Return the (X, Y) coordinate for the center point of the cell that contains the specified text.  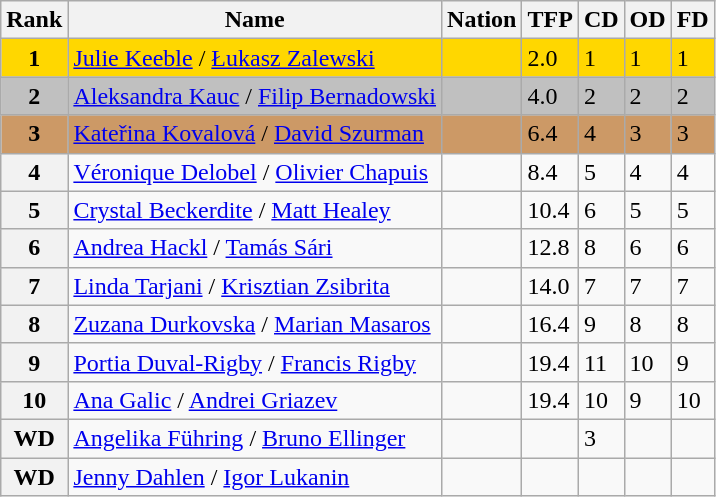
OD (648, 20)
TFP (550, 20)
Linda Tarjani / Krisztian Zsibrita (255, 286)
Véronique Delobel / Olivier Chapuis (255, 172)
16.4 (550, 324)
10.4 (550, 210)
11 (601, 362)
Jenny Dahlen / Igor Lukanin (255, 477)
4.0 (550, 96)
Angelika Führing / Bruno Ellinger (255, 438)
14.0 (550, 286)
Crystal Beckerdite / Matt Healey (255, 210)
Kateřina Kovalová / David Szurman (255, 134)
Ana Galic / Andrei Griazev (255, 400)
Julie Keeble / Łukasz Zalewski (255, 58)
Andrea Hackl / Tamás Sári (255, 248)
Rank (34, 20)
Aleksandra Kauc / Filip Bernadowski (255, 96)
12.8 (550, 248)
6.4 (550, 134)
2.0 (550, 58)
FD (692, 20)
Portia Duval-Rigby / Francis Rigby (255, 362)
8.4 (550, 172)
Zuzana Durkovska / Marian Masaros (255, 324)
CD (601, 20)
Nation (482, 20)
Name (255, 20)
